From the cell containing the given text, extract its center point as (x, y) coordinate. 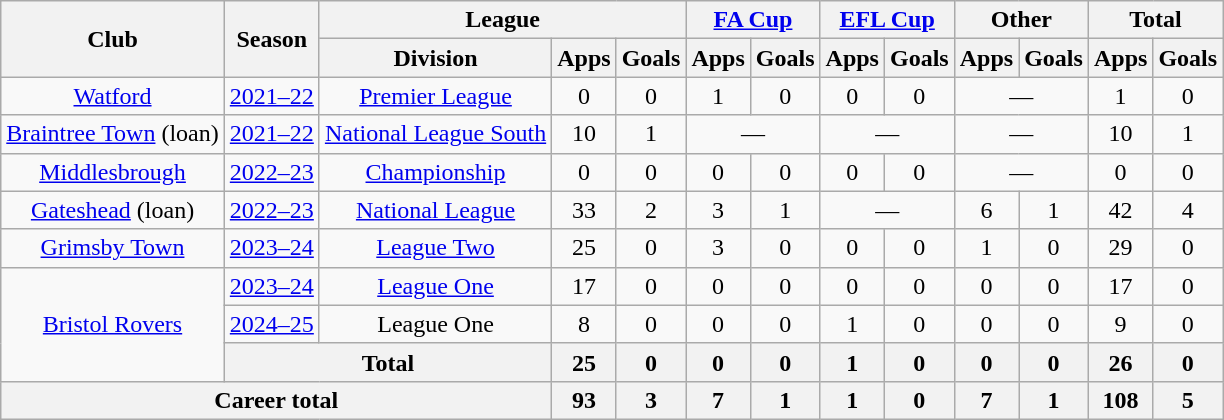
Club (113, 39)
2 (651, 210)
2024–25 (272, 324)
29 (1120, 248)
EFL Cup (887, 20)
National League (435, 210)
9 (1120, 324)
6 (986, 210)
FA Cup (753, 20)
Division (435, 58)
Other (1021, 20)
4 (1188, 210)
108 (1120, 400)
93 (584, 400)
Watford (113, 96)
5 (1188, 400)
33 (584, 210)
League Two (435, 248)
42 (1120, 210)
26 (1120, 362)
Premier League (435, 96)
Grimsby Town (113, 248)
National League South (435, 134)
Career total (276, 400)
Bristol Rovers (113, 324)
League (502, 20)
Braintree Town (loan) (113, 134)
Season (272, 39)
Championship (435, 172)
8 (584, 324)
Gateshead (loan) (113, 210)
Middlesbrough (113, 172)
